For the text-containing cell, return its midpoint in [X, Y] coordinate format. 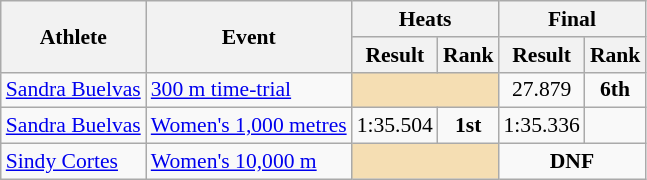
Sindy Cortes [74, 162]
1st [468, 126]
27.879 [542, 90]
Athlete [74, 36]
Women's 10,000 m [249, 162]
1:35.504 [395, 126]
6th [616, 90]
Women's 1,000 metres [249, 126]
Event [249, 36]
Final [572, 19]
300 m time-trial [249, 90]
1:35.336 [542, 126]
Heats [426, 19]
DNF [572, 162]
